Locate the cell with the specified text and output its [X, Y] center coordinate. 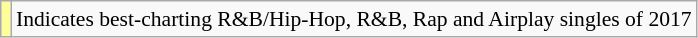
Indicates best-charting R&B/Hip-Hop, R&B, Rap and Airplay singles of 2017 [354, 19]
